Return the (X, Y) coordinate for the center point of the cell that contains the specified text.  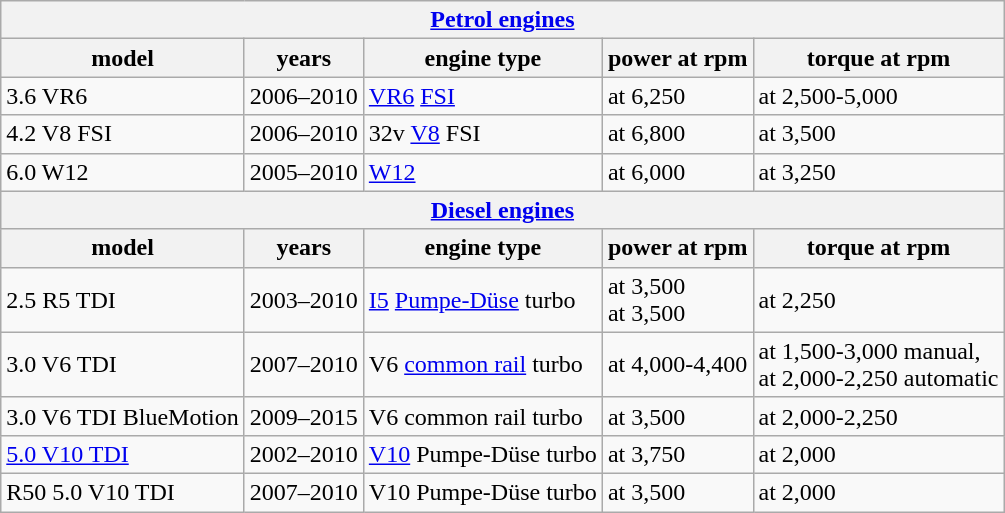
W12 (482, 172)
at 3,750 (678, 454)
at 6,000 (678, 172)
at 2,000-2,250 (878, 416)
I5 Pumpe-Düse turbo (482, 300)
5.0 V10 TDI (123, 454)
3.0 V6 TDI (123, 364)
6.0 W12 (123, 172)
at 2,500-5,000 (878, 96)
at 6,250 (678, 96)
2003–2010 (304, 300)
at 3,250 (878, 172)
at 1,500-3,000 manual, at 2,000-2,250 automatic (878, 364)
at 2,250 (878, 300)
32v V8 FSI (482, 134)
Diesel engines (502, 210)
2002–2010 (304, 454)
2009–2015 (304, 416)
at 6,800 (678, 134)
2.5 R5 TDI (123, 300)
Petrol engines (502, 20)
2005–2010 (304, 172)
3.0 V6 TDI BlueMotion (123, 416)
VR6 FSI (482, 96)
4.2 V8 FSI (123, 134)
at 3,500 at 3,500 (678, 300)
at 4,000-4,400 (678, 364)
3.6 VR6 (123, 96)
R50 5.0 V10 TDI (123, 492)
